Return [X, Y] of the center of cell containing provided text 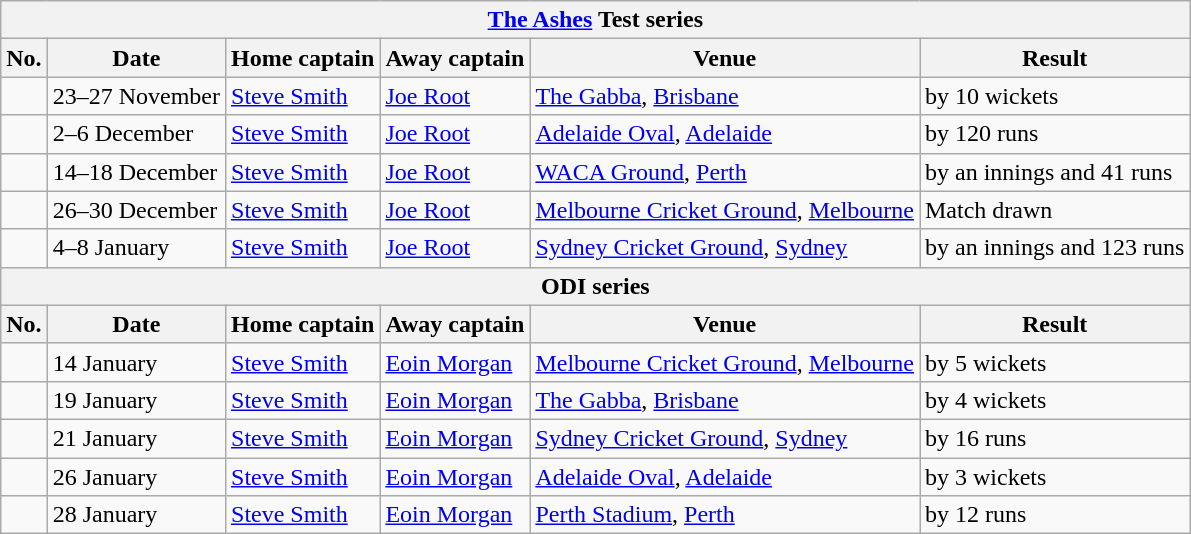
by 3 wickets [1055, 477]
14–18 December [136, 172]
Match drawn [1055, 210]
by 16 runs [1055, 438]
WACA Ground, Perth [725, 172]
23–27 November [136, 96]
ODI series [596, 286]
2–6 December [136, 134]
by 12 runs [1055, 515]
28 January [136, 515]
The Ashes Test series [596, 20]
by 120 runs [1055, 134]
Perth Stadium, Perth [725, 515]
21 January [136, 438]
by an innings and 41 runs [1055, 172]
14 January [136, 362]
4–8 January [136, 248]
by 5 wickets [1055, 362]
by an innings and 123 runs [1055, 248]
26 January [136, 477]
19 January [136, 400]
by 10 wickets [1055, 96]
by 4 wickets [1055, 400]
26–30 December [136, 210]
